Scan for the cell matching the given text and deliver its (x, y) coordinate at center. 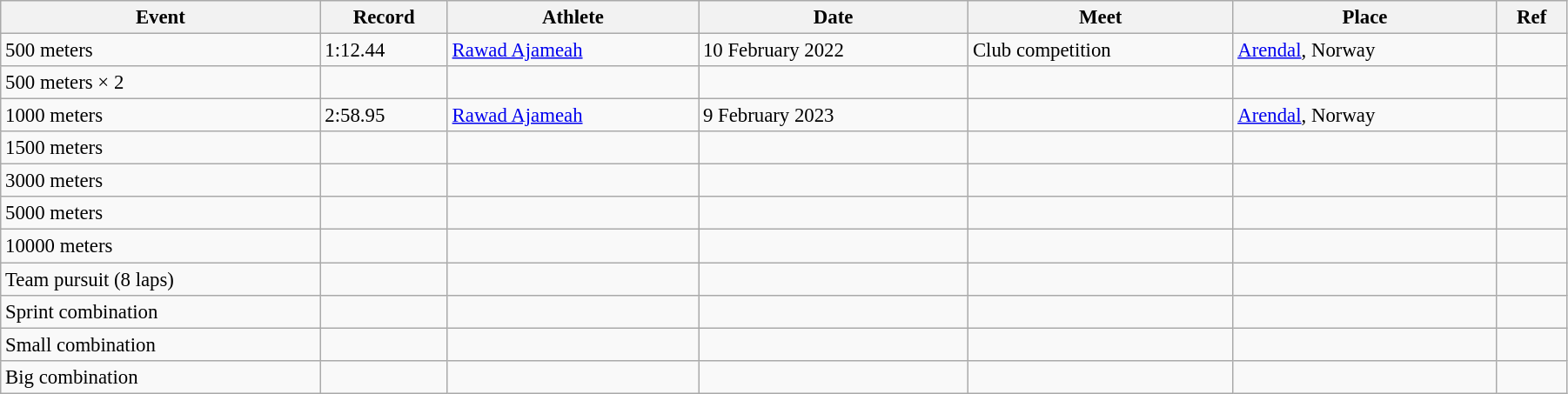
2:58.95 (384, 116)
10 February 2022 (834, 50)
1:12.44 (384, 50)
3000 meters (160, 181)
Club competition (1101, 50)
Ref (1531, 17)
Big combination (160, 377)
Sprint combination (160, 311)
Athlete (573, 17)
1000 meters (160, 116)
Place (1364, 17)
Record (384, 17)
Team pursuit (8 laps) (160, 279)
9 February 2023 (834, 116)
10000 meters (160, 246)
Date (834, 17)
1500 meters (160, 148)
5000 meters (160, 213)
Small combination (160, 344)
Event (160, 17)
500 meters (160, 50)
Meet (1101, 17)
500 meters × 2 (160, 83)
